Output the [X, Y] coordinate of the center of the cell containing the given text.  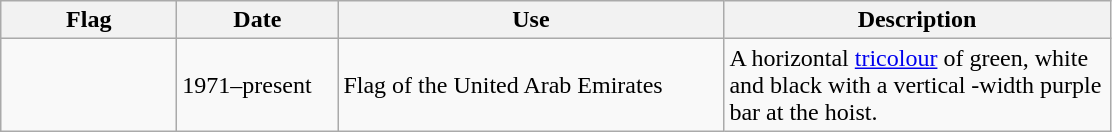
Description [917, 20]
A horizontal tricolour of green, white and black with a vertical -width purple bar at the hoist. [917, 85]
Flag [89, 20]
Date [258, 20]
1971–present [258, 85]
Use [531, 20]
Flag of the United Arab Emirates [531, 85]
